Find where the given text appears and provide that cell's center as [x, y] coordinate. 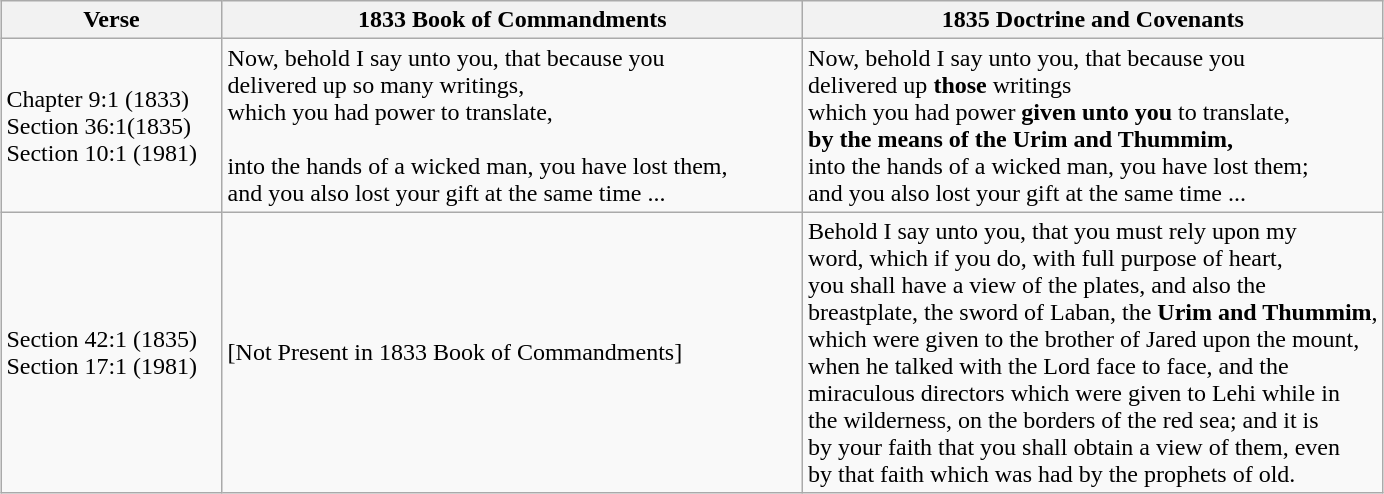
[Not Present in 1833 Book of Commandments] [512, 352]
1833 Book of Commandments [512, 20]
1835 Doctrine and Covenants [1094, 20]
Verse [112, 20]
Chapter 9:1 (1833)Section 36:1(1835)Section 10:1 (1981) [112, 126]
Section 42:1 (1835)Section 17:1 (1981) [112, 352]
